Provide the (x, y) coordinate of the cell's center where the given text is located.  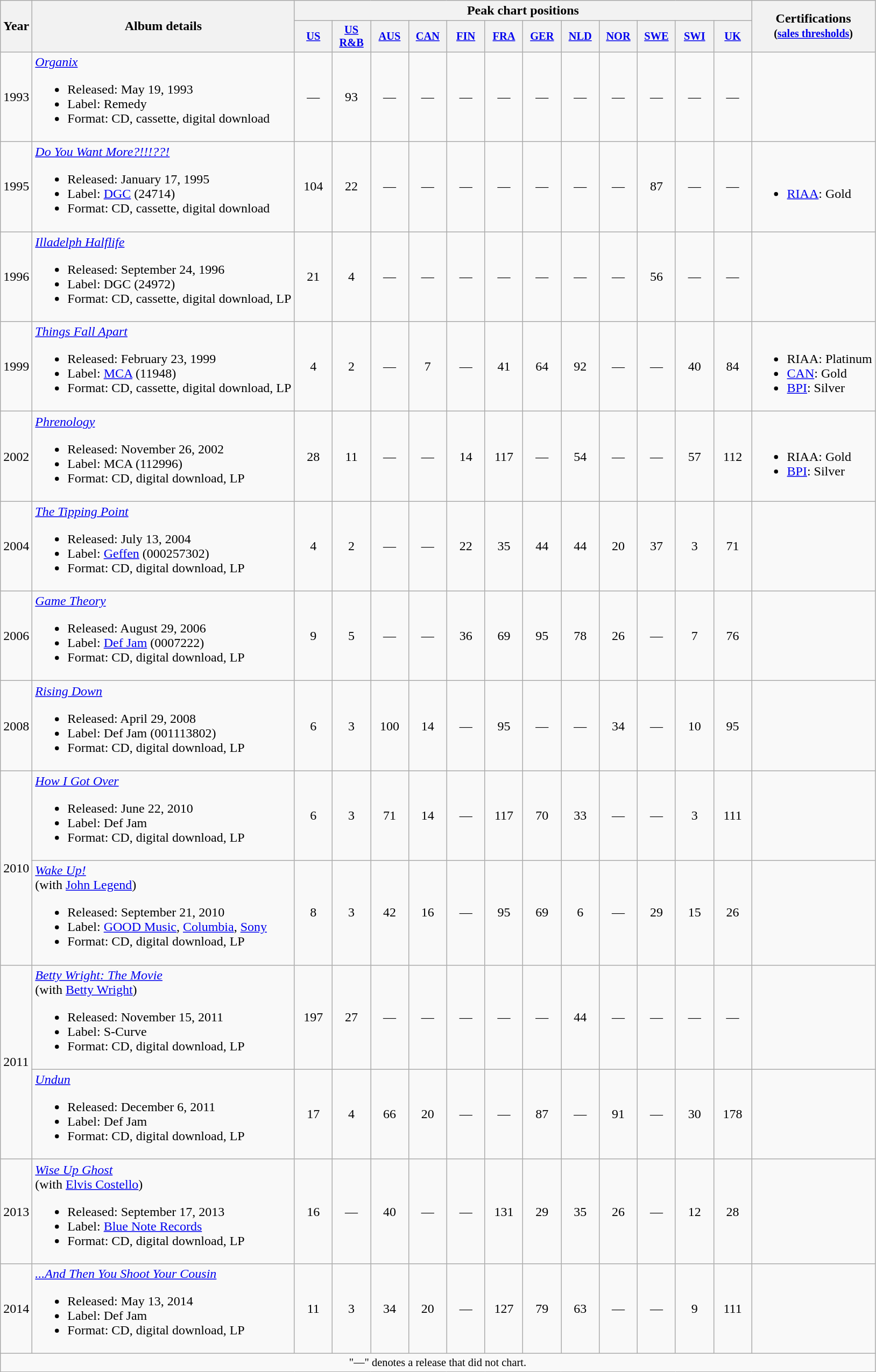
127 (504, 1308)
2008 (16, 726)
27 (352, 1017)
RIAA: Gold (814, 187)
AUS (390, 37)
104 (313, 187)
2014 (16, 1308)
70 (542, 815)
RIAA: PlatinumCAN: GoldBPI: Silver (814, 367)
1999 (16, 367)
The Tipping PointReleased: July 13, 2004Label: Geffen (000257302)Format: CD, digital download, LP (164, 546)
63 (580, 1308)
Betty Wright: The Movie (with Betty Wright)Released: November 15, 2011Label: S-CurveFormat: CD, digital download, LP (164, 1017)
How I Got OverReleased: June 22, 2010Label: Def JamFormat: CD, digital download, LP (164, 815)
56 (656, 276)
Do You Want More?!!!??!Released: January 17, 1995Label: DGC (24714)Format: CD, cassette, digital download (164, 187)
Rising DownReleased: April 29, 2008Label: Def Jam (001113802)Format: CD, digital download, LP (164, 726)
UK (733, 37)
US (313, 37)
NOR (619, 37)
Things Fall ApartReleased: February 23, 1999Label: MCA (11948)Format: CD, cassette, digital download, LP (164, 367)
CAN (427, 37)
15 (694, 913)
21 (313, 276)
GER (542, 37)
FRA (504, 37)
36 (466, 636)
57 (694, 456)
SWE (656, 37)
OrganixReleased: May 19, 1993Label: RemedyFormat: CD, cassette, digital download (164, 97)
NLD (580, 37)
Wise Up Ghost(with Elvis Costello)Released: September 17, 2013Label: Blue Note RecordsFormat: CD, digital download, LP (164, 1211)
SWI (694, 37)
2006 (16, 636)
30 (694, 1114)
2013 (16, 1211)
FIN (466, 37)
2010 (16, 868)
79 (542, 1308)
1996 (16, 276)
197 (313, 1017)
41 (504, 367)
33 (580, 815)
64 (542, 367)
92 (580, 367)
17 (313, 1114)
78 (580, 636)
178 (733, 1114)
76 (733, 636)
2002 (16, 456)
1995 (16, 187)
112 (733, 456)
8 (313, 913)
Game TheoryReleased: August 29, 2006Label: Def Jam (0007222)Format: CD, digital download, LP (164, 636)
Illadelph HalflifeReleased: September 24, 1996Label: DGC (24972)Format: CD, cassette, digital download, LP (164, 276)
100 (390, 726)
Album details (164, 26)
84 (733, 367)
Peak chart positions (523, 11)
93 (352, 97)
1993 (16, 97)
USR&B (352, 37)
"—" denotes a release that did not chart. (438, 1362)
PhrenologyReleased: November 26, 2002Label: MCA (112996)Format: CD, digital download, LP (164, 456)
10 (694, 726)
UndunReleased: December 6, 2011Label: Def JamFormat: CD, digital download, LP (164, 1114)
66 (390, 1114)
Year (16, 26)
RIAA: GoldBPI: Silver (814, 456)
54 (580, 456)
12 (694, 1211)
...And Then You Shoot Your CousinReleased: May 13, 2014Label: Def JamFormat: CD, digital download, LP (164, 1308)
5 (352, 636)
Certifications(sales thresholds) (814, 26)
2011 (16, 1062)
42 (390, 913)
91 (619, 1114)
2004 (16, 546)
Wake Up!(with John Legend)Released: September 21, 2010Label: GOOD Music, Columbia, SonyFormat: CD, digital download, LP (164, 913)
37 (656, 546)
131 (504, 1211)
